Detect which cell encompasses the target text, then output its [x, y] center coordinate. 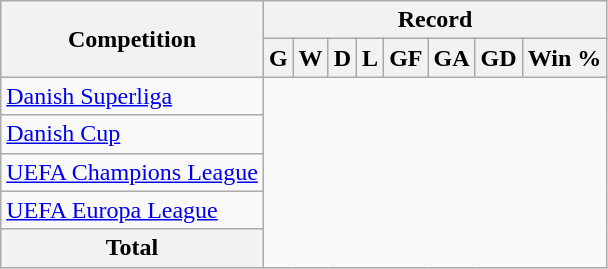
GF [406, 58]
Competition [132, 39]
W [310, 58]
G [278, 58]
L [370, 58]
Record [434, 20]
GA [452, 58]
Win % [564, 58]
D [342, 58]
Danish Superliga [132, 96]
UEFA Europa League [132, 210]
Danish Cup [132, 134]
Total [132, 248]
UEFA Champions League [132, 172]
GD [498, 58]
